Output the [X, Y] coordinate of the center of the cell containing the given text.  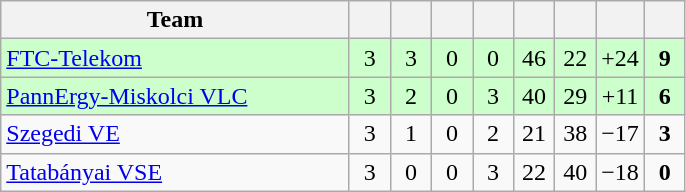
+11 [620, 96]
FTC-Telekom [176, 58]
9 [664, 58]
−17 [620, 134]
6 [664, 96]
Team [176, 20]
Tatabányai VSE [176, 172]
+24 [620, 58]
38 [576, 134]
PannErgy-Miskolci VLC [176, 96]
21 [534, 134]
29 [576, 96]
1 [410, 134]
46 [534, 58]
Szegedi VE [176, 134]
−18 [620, 172]
